Provide the (x, y) coordinate of the cell's center where the given text is located.  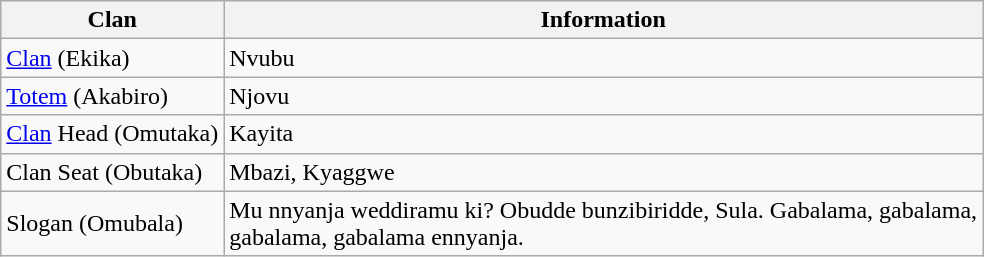
Clan (Ekika) (112, 58)
Mu nnyanja weddiramu ki? Obudde bunzibiridde, Sula. Gabalama, gabalama,gabalama, gabalama ennyanja. (604, 224)
Slogan (Omubala) (112, 224)
Totem (Akabiro) (112, 96)
Kayita (604, 134)
Clan Head (Omutaka) (112, 134)
Clan (112, 20)
Njovu (604, 96)
Information (604, 20)
Nvubu (604, 58)
Mbazi, Kyaggwe (604, 172)
Clan Seat (Obutaka) (112, 172)
